Output the (x, y) coordinate of the center of the cell containing the given text.  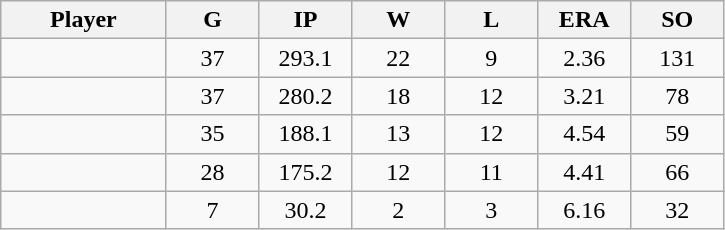
131 (678, 58)
66 (678, 172)
35 (212, 134)
22 (398, 58)
59 (678, 134)
2.36 (584, 58)
3 (492, 210)
4.54 (584, 134)
18 (398, 96)
2 (398, 210)
11 (492, 172)
3.21 (584, 96)
SO (678, 20)
13 (398, 134)
G (212, 20)
7 (212, 210)
4.41 (584, 172)
30.2 (306, 210)
28 (212, 172)
188.1 (306, 134)
32 (678, 210)
293.1 (306, 58)
IP (306, 20)
ERA (584, 20)
175.2 (306, 172)
L (492, 20)
280.2 (306, 96)
6.16 (584, 210)
Player (84, 20)
9 (492, 58)
78 (678, 96)
W (398, 20)
